Capture the cell that displays the provided text and extract its [X, Y] central coordinate. 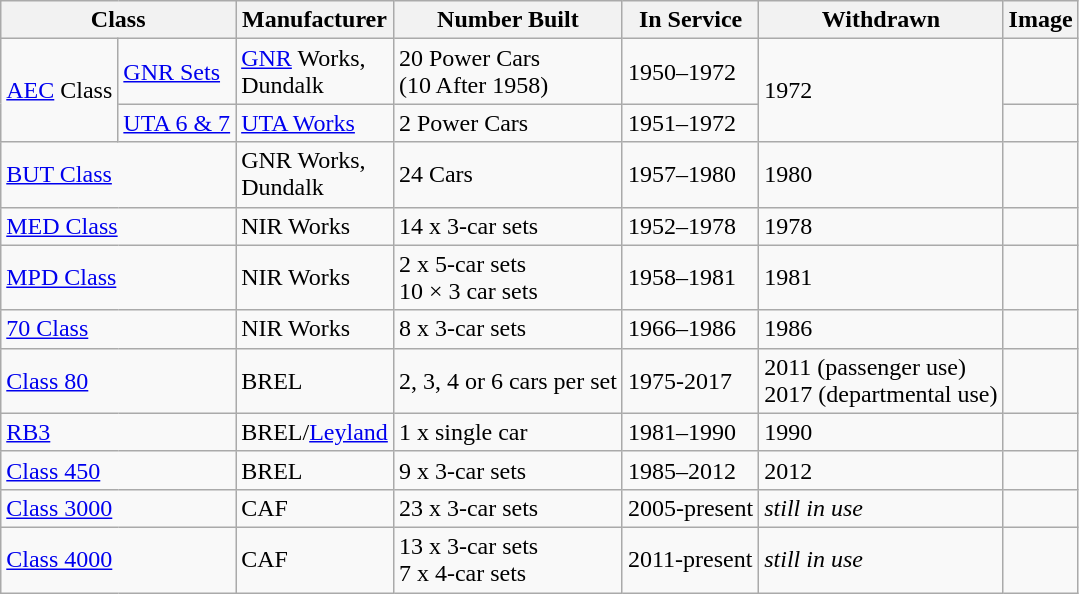
20 Power Cars(10 After 1958) [508, 72]
1972 [881, 90]
BUT Class [118, 174]
2005-present [690, 508]
1986 [881, 329]
BREL/Leyland [315, 432]
Class 450 [118, 470]
Class 3000 [118, 508]
1990 [881, 432]
UTA 6 & 7 [177, 123]
1981–1990 [690, 432]
1980 [881, 174]
Class 4000 [118, 560]
1 x single car [508, 432]
Withdrawn [881, 20]
2011-present [690, 560]
In Service [690, 20]
2, 3, 4 or 6 cars per set [508, 380]
MED Class [118, 226]
MPD Class [118, 278]
2011 (passenger use)2017 (departmental use) [881, 380]
1975-2017 [690, 380]
1985–2012 [690, 470]
UTA Works [315, 123]
1952–1978 [690, 226]
Class [118, 20]
14 x 3-car sets [508, 226]
Manufacturer [315, 20]
8 x 3-car sets [508, 329]
9 x 3-car sets [508, 470]
1958–1981 [690, 278]
Class 80 [118, 380]
1966–1986 [690, 329]
13 x 3-car sets7 x 4-car sets [508, 560]
1978 [881, 226]
1951–1972 [690, 123]
GNR Sets [177, 72]
AEC Class [60, 90]
1957–1980 [690, 174]
23 x 3-car sets [508, 508]
RB3 [118, 432]
Number Built [508, 20]
24 Cars [508, 174]
70 Class [118, 329]
2012 [881, 470]
1981 [881, 278]
2 x 5-car sets10 × 3 car sets [508, 278]
Image [1040, 20]
2 Power Cars [508, 123]
1950–1972 [690, 72]
